For the text-containing cell, return its midpoint in [X, Y] coordinate format. 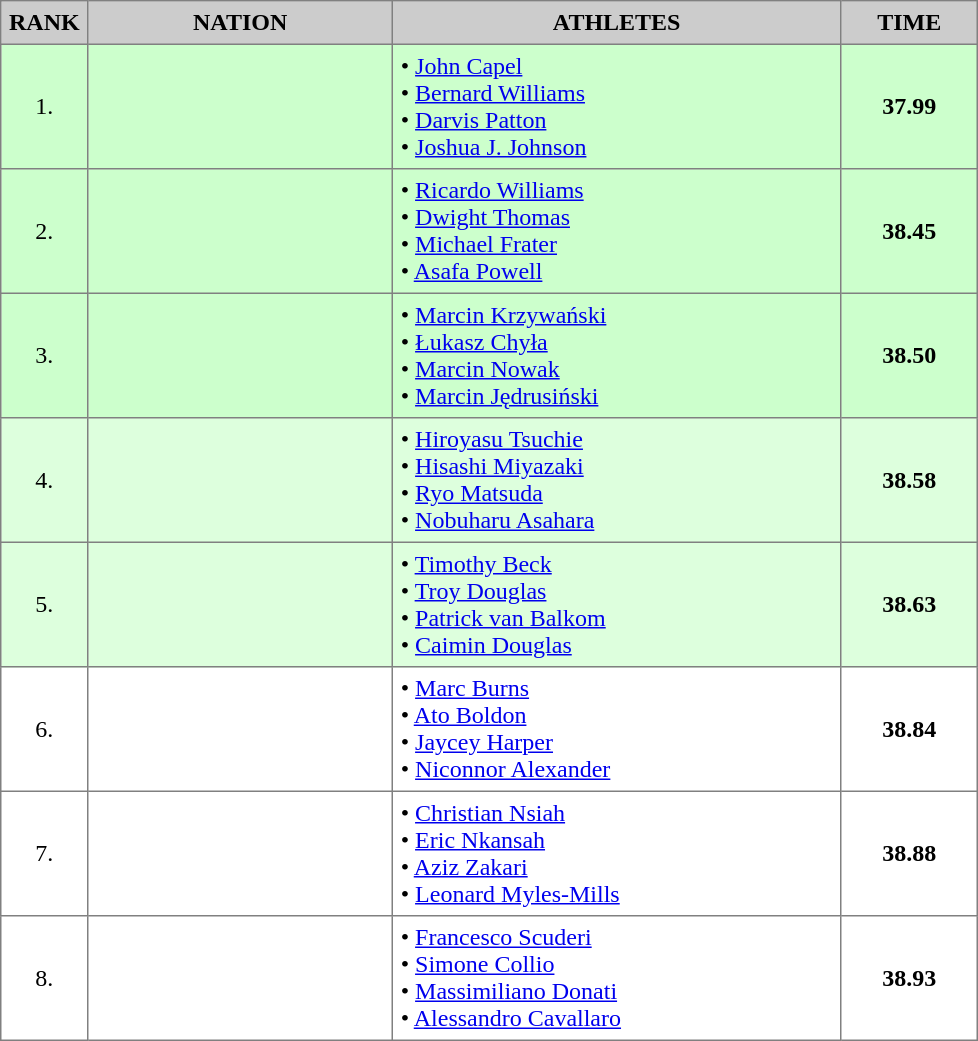
• Marcin Krzywański• Łukasz Chyła• Marcin Nowak• Marcin Jędrusiński [616, 355]
38.50 [909, 355]
• John Capel• Bernard Williams• Darvis Patton• Joshua J. Johnson [616, 106]
NATION [240, 23]
• Christian Nsiah• Eric Nkansah• Aziz Zakari• Leonard Myles-Mills [616, 853]
38.63 [909, 604]
7. [44, 853]
• Ricardo Williams• Dwight Thomas• Michael Frater• Asafa Powell [616, 231]
• Hiroyasu Tsuchie• Hisashi Miyazaki• Ryo Matsuda• Nobuharu Asahara [616, 480]
• Francesco Scuderi• Simone Collio• Massimiliano Donati• Alessandro Cavallaro [616, 978]
RANK [44, 23]
38.84 [909, 729]
TIME [909, 23]
ATHLETES [616, 23]
38.93 [909, 978]
38.45 [909, 231]
• Marc Burns• Ato Boldon• Jaycey Harper• Niconnor Alexander [616, 729]
3. [44, 355]
4. [44, 480]
37.99 [909, 106]
38.88 [909, 853]
38.58 [909, 480]
2. [44, 231]
8. [44, 978]
• Timothy Beck• Troy Douglas• Patrick van Balkom• Caimin Douglas [616, 604]
5. [44, 604]
1. [44, 106]
6. [44, 729]
